For the text-containing cell, return its midpoint in (X, Y) coordinate format. 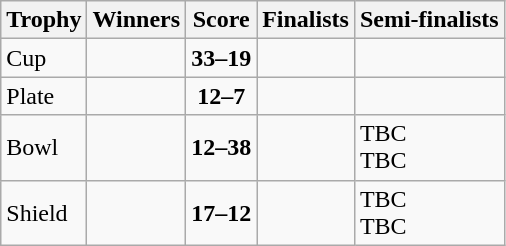
33–19 (222, 58)
Finalists (306, 20)
Shield (44, 212)
Plate (44, 96)
17–12 (222, 212)
Winners (136, 20)
Bowl (44, 148)
12–7 (222, 96)
Semi-finalists (429, 20)
12–38 (222, 148)
Score (222, 20)
Cup (44, 58)
Trophy (44, 20)
